Provide the [x, y] coordinate of the cell's center where the given text is located.  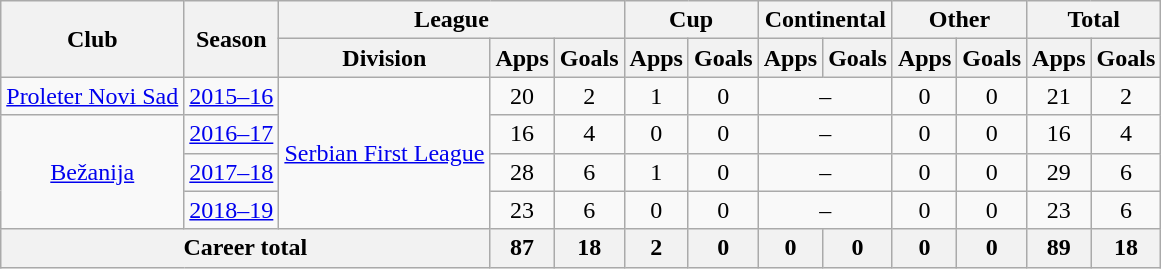
Cup [691, 20]
Serbian First League [384, 153]
89 [1059, 248]
2018–19 [232, 210]
Division [384, 58]
Continental [825, 20]
Proleter Novi Sad [92, 96]
League [452, 20]
2017–18 [232, 172]
Bežanija [92, 172]
2015–16 [232, 96]
29 [1059, 172]
Season [232, 39]
Other [959, 20]
Total [1094, 20]
28 [522, 172]
Career total [246, 248]
20 [522, 96]
21 [1059, 96]
87 [522, 248]
Club [92, 39]
2016–17 [232, 134]
